Capture the cell that displays the provided text and extract its (x, y) central coordinate. 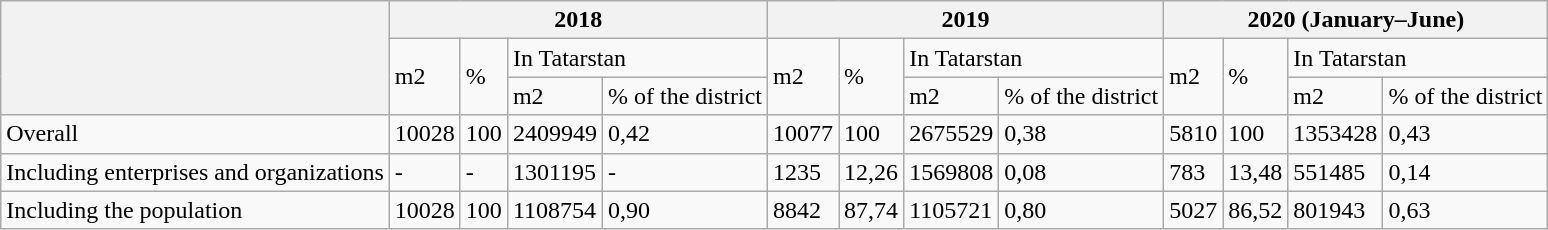
Including enterprises and organizations (196, 172)
8842 (802, 210)
1108754 (554, 210)
0,90 (684, 210)
0,43 (1466, 134)
0,14 (1466, 172)
0,80 (1082, 210)
2019 (965, 20)
Overall (196, 134)
1301195 (554, 172)
5810 (1194, 134)
1569808 (952, 172)
551485 (1336, 172)
10077 (802, 134)
2018 (578, 20)
5027 (1194, 210)
1235 (802, 172)
87,74 (872, 210)
801943 (1336, 210)
1353428 (1336, 134)
0,42 (684, 134)
13,48 (1256, 172)
0,08 (1082, 172)
0,63 (1466, 210)
86,52 (1256, 210)
783 (1194, 172)
1105721 (952, 210)
2409949 (554, 134)
2675529 (952, 134)
0,38 (1082, 134)
Including the population (196, 210)
12,26 (872, 172)
2020 (January–June) (1356, 20)
